Identify which cell holds the provided text, then report its (X, Y) central coordinate. 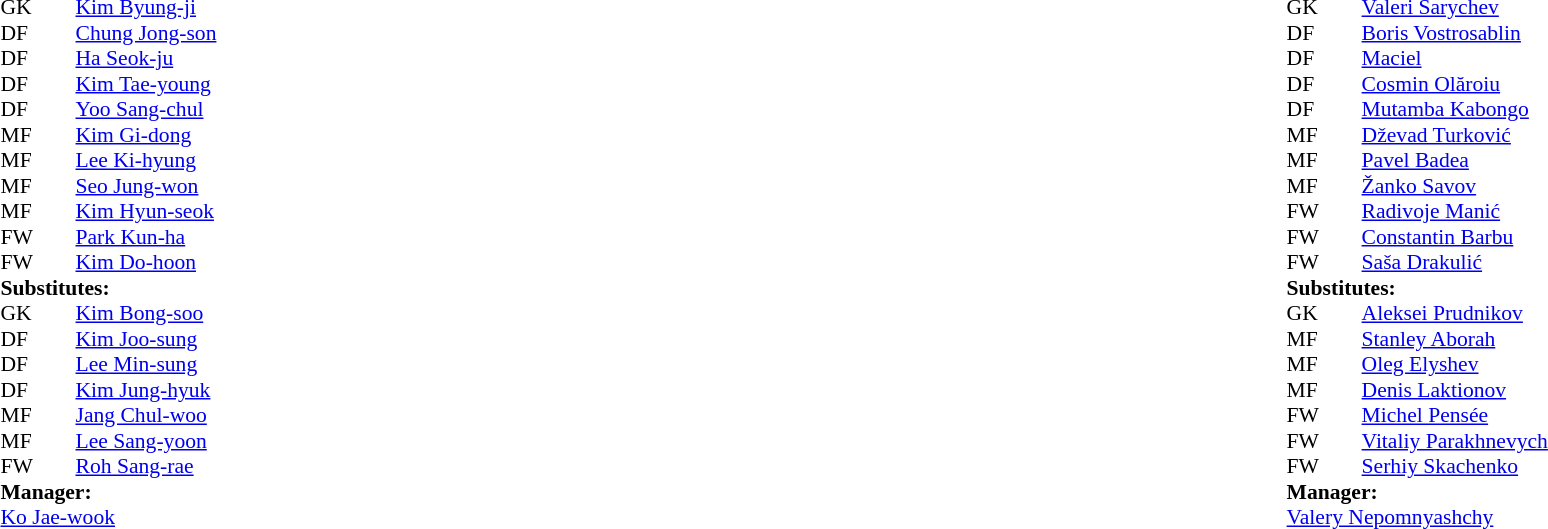
Kim Gi-dong (146, 135)
Pavel Badea (1455, 161)
Žanko Savov (1455, 186)
Vitaliy Parakhnevych (1455, 441)
Dževad Turković (1455, 135)
Serhiy Skachenko (1455, 467)
Stanley Aborah (1455, 339)
Yoo Sang-chul (146, 109)
Seo Jung-won (146, 186)
Chung Jong-son (146, 33)
Kim Tae-young (146, 84)
Jang Chul-woo (146, 415)
Kim Hyun-seok (146, 211)
Lee Min-sung (146, 365)
Kim Do-hoon (146, 263)
Cosmin Olăroiu (1455, 84)
Park Kun-ha (146, 237)
Roh Sang-rae (146, 467)
Aleksei Prudnikov (1455, 313)
Lee Sang-yoon (146, 441)
Saša Drakulić (1455, 263)
Ha Seok-ju (146, 59)
Boris Vostrosablin (1455, 33)
Michel Pensée (1455, 415)
Radivoje Manić (1455, 211)
Kim Jung-hyuk (146, 390)
Kim Bong-soo (146, 313)
Mutamba Kabongo (1455, 109)
Maciel (1455, 59)
Constantin Barbu (1455, 237)
Denis Laktionov (1455, 390)
Kim Joo-sung (146, 339)
Oleg Elyshev (1455, 365)
Lee Ki-hyung (146, 161)
